Detect which cell encompasses the target text, then output its [x, y] center coordinate. 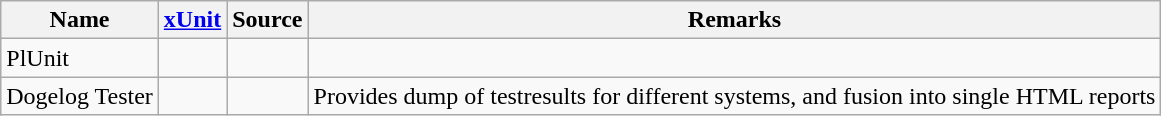
xUnit [192, 20]
Name [80, 20]
Remarks [734, 20]
Source [268, 20]
PlUnit [80, 58]
Dogelog Tester [80, 96]
Provides dump of testresults for different systems, and fusion into single HTML reports [734, 96]
